Return the [x, y] coordinate for the center point of the cell that contains the specified text.  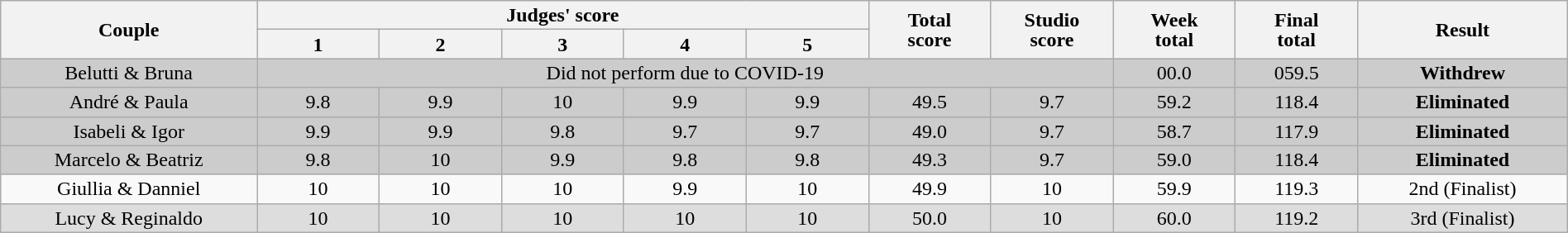
Judges' score [562, 15]
59.2 [1174, 102]
117.9 [1297, 131]
119.3 [1297, 188]
2 [441, 45]
Studioscore [1052, 30]
Couple [129, 30]
60.0 [1174, 218]
059.5 [1297, 73]
119.2 [1297, 218]
49.0 [930, 131]
André & Paula [129, 102]
49.3 [930, 160]
2nd (Finalist) [1463, 188]
Lucy & Reginaldo [129, 218]
49.9 [930, 188]
Belutti & Bruna [129, 73]
49.5 [930, 102]
Result [1463, 30]
1 [318, 45]
Marcelo & Beatriz [129, 160]
59.9 [1174, 188]
59.0 [1174, 160]
Isabeli & Igor [129, 131]
00.0 [1174, 73]
Finaltotal [1297, 30]
50.0 [930, 218]
Giullia & Danniel [129, 188]
Totalscore [930, 30]
5 [807, 45]
Weektotal [1174, 30]
Did not perform due to COVID-19 [685, 73]
58.7 [1174, 131]
3 [562, 45]
Withdrew [1463, 73]
3rd (Finalist) [1463, 218]
4 [685, 45]
